Provide the [x, y] coordinate of the cell's center where the given text is located.  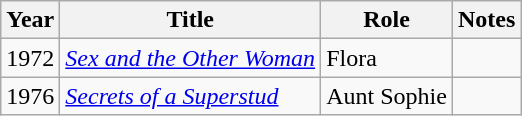
Role [387, 20]
Title [190, 20]
Aunt Sophie [387, 96]
Year [30, 20]
1976 [30, 96]
1972 [30, 58]
Notes [486, 20]
Secrets of a Superstud [190, 96]
Flora [387, 58]
Sex and the Other Woman [190, 58]
